For the text-containing cell, return its midpoint in (X, Y) coordinate format. 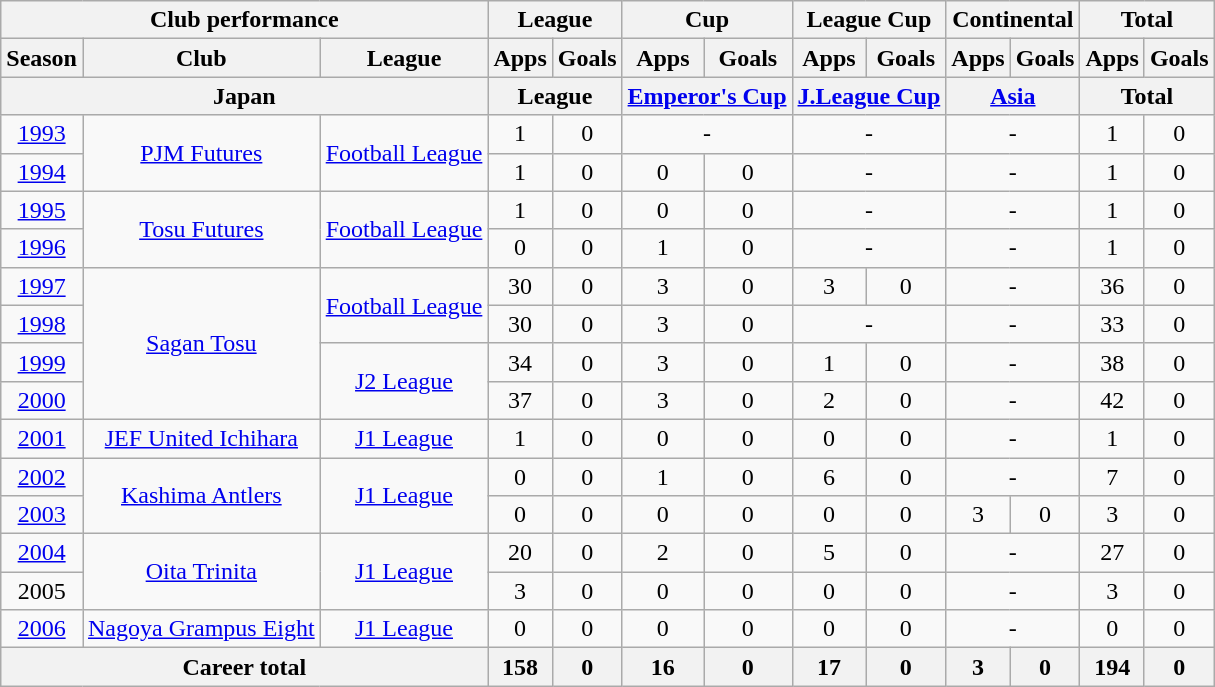
2003 (42, 515)
Continental (1013, 20)
1999 (42, 362)
Oita Trinita (201, 572)
1996 (42, 248)
33 (1112, 324)
League Cup (869, 20)
5 (829, 553)
42 (1112, 400)
27 (1112, 553)
1993 (42, 134)
Club (201, 58)
16 (663, 667)
194 (1112, 667)
37 (520, 400)
2004 (42, 553)
J.League Cup (869, 96)
1994 (42, 172)
JEF United Ichihara (201, 438)
Emperor's Cup (707, 96)
38 (1112, 362)
7 (1112, 477)
20 (520, 553)
6 (829, 477)
1995 (42, 210)
2000 (42, 400)
17 (829, 667)
PJM Futures (201, 153)
Tosu Futures (201, 229)
Season (42, 58)
Sagan Tosu (201, 343)
Cup (707, 20)
Nagoya Grampus Eight (201, 629)
Asia (1013, 96)
Japan (244, 96)
2002 (42, 477)
1997 (42, 286)
158 (520, 667)
Career total (244, 667)
Club performance (244, 20)
2006 (42, 629)
1998 (42, 324)
J2 League (404, 381)
34 (520, 362)
Kashima Antlers (201, 496)
36 (1112, 286)
2005 (42, 591)
2001 (42, 438)
